Locate the cell with the specified text and output its [X, Y] center coordinate. 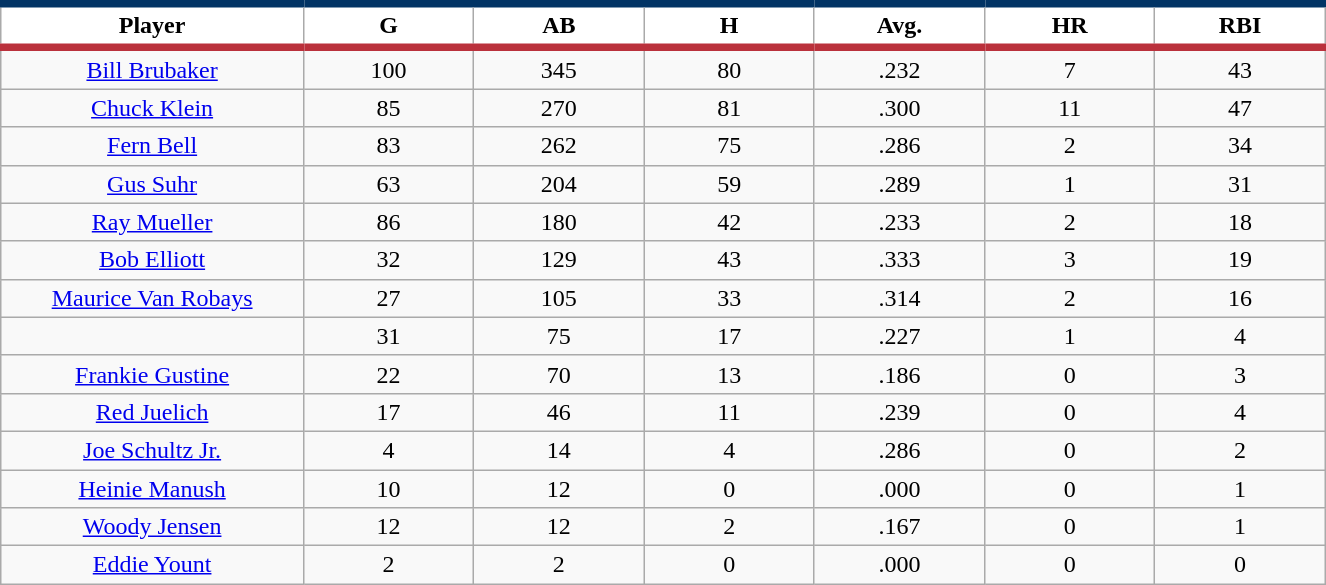
Joe Schultz Jr. [152, 450]
16 [1240, 298]
270 [559, 108]
32 [388, 260]
.300 [899, 108]
Fern Bell [152, 146]
.227 [899, 336]
262 [559, 146]
18 [1240, 222]
H [729, 26]
Avg. [899, 26]
180 [559, 222]
345 [559, 68]
19 [1240, 260]
.167 [899, 527]
.232 [899, 68]
100 [388, 68]
33 [729, 298]
86 [388, 222]
14 [559, 450]
42 [729, 222]
Bob Elliott [152, 260]
47 [1240, 108]
.289 [899, 184]
Woody Jensen [152, 527]
63 [388, 184]
34 [1240, 146]
70 [559, 374]
.333 [899, 260]
Maurice Van Robays [152, 298]
85 [388, 108]
105 [559, 298]
G [388, 26]
Bill Brubaker [152, 68]
Eddie Yount [152, 565]
Heinie Manush [152, 489]
HR [1070, 26]
Ray Mueller [152, 222]
Chuck Klein [152, 108]
Player [152, 26]
81 [729, 108]
.186 [899, 374]
129 [559, 260]
10 [388, 489]
27 [388, 298]
46 [559, 412]
204 [559, 184]
80 [729, 68]
7 [1070, 68]
.233 [899, 222]
RBI [1240, 26]
.239 [899, 412]
83 [388, 146]
13 [729, 374]
AB [559, 26]
59 [729, 184]
22 [388, 374]
Gus Suhr [152, 184]
Red Juelich [152, 412]
Frankie Gustine [152, 374]
.314 [899, 298]
